Locate the cell with the specified text and output its (X, Y) center coordinate. 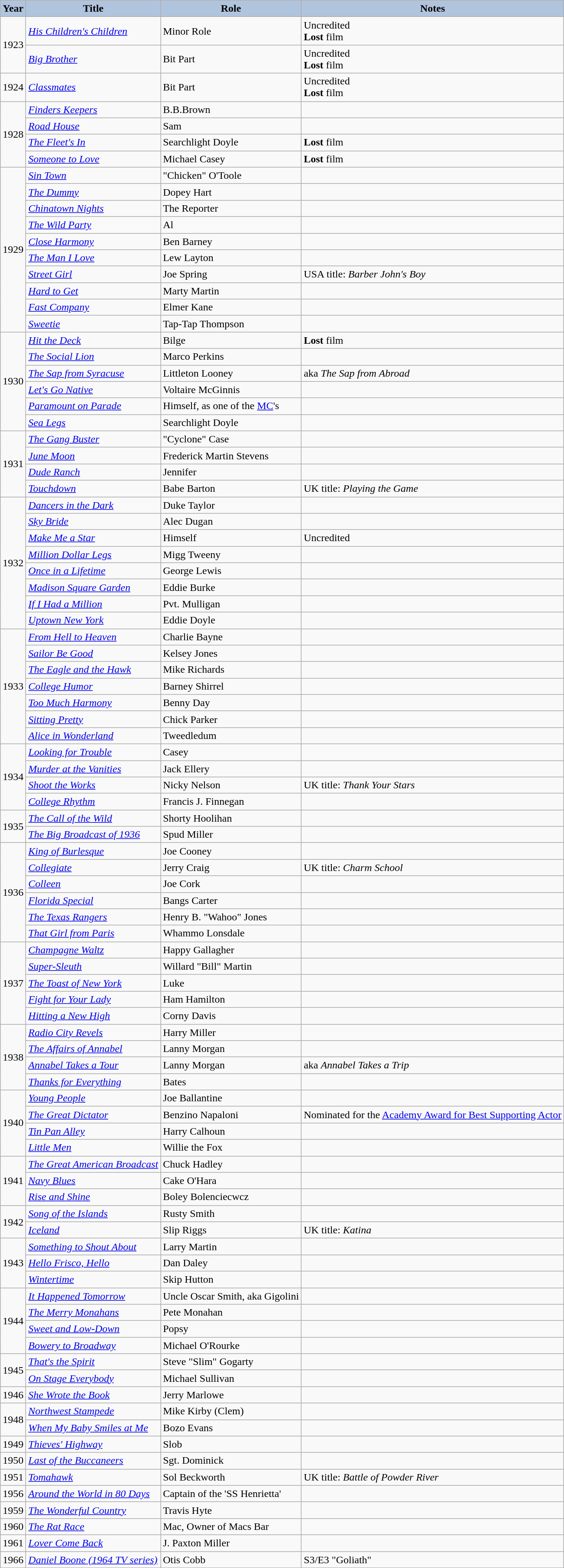
The Fleet's In (94, 142)
Tin Pan Alley (94, 1131)
Dopey Hart (231, 192)
Duke Taylor (231, 505)
S3/E3 "Goliath" (433, 1560)
Sky Bride (94, 522)
The Wonderful Country (94, 1510)
Wintertime (94, 1279)
Tweedledum (231, 736)
1946 (13, 1395)
Himself (231, 538)
Casey (231, 752)
1936 (13, 892)
UK title: Thank Your Stars (433, 785)
The Reporter (231, 208)
Harry Calhoun (231, 1131)
Uncredited (433, 538)
Popsy (231, 1329)
Murder at the Vanities (94, 768)
Dude Ranch (94, 472)
On Stage Everybody (94, 1378)
The Social Lion (94, 357)
If I Had a Million (94, 604)
Chick Parker (231, 719)
Madison Square Garden (94, 587)
Eddie Burke (231, 587)
The Call of the Wild (94, 818)
Thieves' Highway (94, 1444)
Role (231, 9)
Mike Richards (231, 670)
Finders Keepers (94, 110)
Bilge (231, 340)
Happy Gallagher (231, 950)
The Wild Party (94, 225)
Last of the Buccaneers (94, 1461)
Paramount on Parade (94, 406)
The Rat Race (94, 1526)
"Chicken" O'Toole (231, 175)
1950 (13, 1461)
1943 (13, 1263)
UK title: Playing the Game (433, 488)
June Moon (94, 455)
Classmates (94, 87)
The Eagle and the Hawk (94, 670)
Title (94, 9)
Shoot the Works (94, 785)
The Big Broadcast of 1936 (94, 835)
Let's Go Native (94, 390)
Michael O'Rourke (231, 1345)
1960 (13, 1526)
Sailor Be Good (94, 653)
Touchdown (94, 488)
Something to Shout About (94, 1246)
1941 (13, 1181)
Jerry Marlowe (231, 1395)
Spud Miller (231, 835)
Super-Sleuth (94, 966)
Charlie Bayne (231, 637)
Close Harmony (94, 241)
Francis J. Finnegan (231, 802)
She Wrote the Book (94, 1395)
Bozo Evans (231, 1428)
Kelsey Jones (231, 653)
Tomahawk (94, 1477)
The Gang Buster (94, 439)
1923 (13, 45)
Chinatown Nights (94, 208)
1931 (13, 464)
"Cyclone" Case (231, 439)
Sweetie (94, 324)
George Lewis (231, 571)
Babe Barton (231, 488)
Nicky Nelson (231, 785)
Steve "Slim" Gogarty (231, 1362)
Make Me a Star (94, 538)
Northwest Stampede (94, 1411)
Benny Day (231, 703)
Pvt. Mulligan (231, 604)
Around the World in 80 Days (94, 1494)
The Great American Broadcast (94, 1164)
That Girl from Paris (94, 933)
Florida Special (94, 900)
Fast Company (94, 307)
Henry B. "Wahoo" Jones (231, 917)
It Happened Tomorrow (94, 1296)
Barney Shirrel (231, 686)
B.B.Brown (231, 110)
1938 (13, 1057)
Someone to Love (94, 159)
Uncle Oscar Smith, aka Gigolini (231, 1296)
1934 (13, 777)
1959 (13, 1510)
1945 (13, 1370)
Hitting a New High (94, 1016)
Tap-Tap Thompson (231, 324)
Sam (231, 126)
Joe Ballantine (231, 1098)
1942 (13, 1222)
Mike Kirby (Clem) (231, 1411)
Littleton Looney (231, 373)
Bates (231, 1082)
Skip Hutton (231, 1279)
Willie the Fox (231, 1148)
Sol Beckworth (231, 1477)
Sitting Pretty (94, 719)
1961 (13, 1543)
Too Much Harmony (94, 703)
Sgt. Dominick (231, 1461)
Whammo Lonsdale (231, 933)
Jennifer (231, 472)
Pete Monahan (231, 1313)
Champagne Waltz (94, 950)
Corny Davis (231, 1016)
Eddie Doyle (231, 620)
USA title: Barber John's Boy (433, 274)
Slip Riggs (231, 1230)
Fight for Your Lady (94, 999)
His Children's Children (94, 31)
Hard to Get (94, 291)
Voltaire McGinnis (231, 390)
Mac, Owner of Macs Bar (231, 1526)
The Dummy (94, 192)
Looking for Trouble (94, 752)
From Hell to Heaven (94, 637)
Al (231, 225)
Marty Martin (231, 291)
1948 (13, 1420)
The Sap from Syracuse (94, 373)
Jack Ellery (231, 768)
The Merry Monahans (94, 1313)
1944 (13, 1320)
Sin Town (94, 175)
Young People (94, 1098)
Bangs Carter (231, 900)
Radio City Revels (94, 1032)
1928 (13, 134)
Joe Cork (231, 884)
1935 (13, 826)
Lover Come Back (94, 1543)
Colleen (94, 884)
Travis Hyte (231, 1510)
1929 (13, 249)
Dan Daley (231, 1263)
Captain of the 'SS Henrietta' (231, 1494)
aka Annabel Takes a Trip (433, 1065)
The Toast of New York (94, 983)
Willard "Bill" Martin (231, 966)
Minor Role (231, 31)
Annabel Takes a Tour (94, 1065)
Bowery to Broadway (94, 1345)
Slob (231, 1444)
Shorty Hoolihan (231, 818)
That's the Spirit (94, 1362)
When My Baby Smiles at Me (94, 1428)
1937 (13, 983)
Million Dollar Legs (94, 555)
1966 (13, 1560)
Joe Spring (231, 274)
Ben Barney (231, 241)
Jerry Craig (231, 868)
Lew Layton (231, 258)
College Rhythm (94, 802)
Uptown New York (94, 620)
Street Girl (94, 274)
Little Men (94, 1148)
Luke (231, 983)
Sea Legs (94, 423)
King of Burlesque (94, 851)
The Affairs of Annabel (94, 1049)
Frederick Martin Stevens (231, 455)
Iceland (94, 1230)
1940 (13, 1123)
Alec Dugan (231, 522)
Otis Cobb (231, 1560)
Migg Tweeny (231, 555)
Chuck Hadley (231, 1164)
J. Paxton Miller (231, 1543)
Elmer Kane (231, 307)
The Man I Love (94, 258)
Dancers in the Dark (94, 505)
Once in a Lifetime (94, 571)
Ham Hamilton (231, 999)
The Texas Rangers (94, 917)
Navy Blues (94, 1181)
The Great Dictator (94, 1115)
Marco Perkins (231, 357)
Larry Martin (231, 1246)
UK title: Katina (433, 1230)
Collegiate (94, 868)
Benzino Napaloni (231, 1115)
UK title: Battle of Powder River (433, 1477)
Himself, as one of the MC's (231, 406)
Hit the Deck (94, 340)
Notes (433, 9)
Joe Cooney (231, 851)
1933 (13, 686)
1956 (13, 1494)
1951 (13, 1477)
Rise and Shine (94, 1197)
Rusty Smith (231, 1213)
Year (13, 9)
Hello Frisco, Hello (94, 1263)
College Humor (94, 686)
Harry Miller (231, 1032)
Big Brother (94, 59)
1930 (13, 381)
Song of the Islands (94, 1213)
Nominated for the Academy Award for Best Supporting Actor (433, 1115)
1924 (13, 87)
1949 (13, 1444)
aka The Sap from Abroad (433, 373)
Cake O'Hara (231, 1181)
Michael Casey (231, 159)
Sweet and Low-Down (94, 1329)
1932 (13, 563)
Alice in Wonderland (94, 736)
Boley Bolenciecwcz (231, 1197)
Daniel Boone (1964 TV series) (94, 1560)
Thanks for Everything (94, 1082)
Michael Sullivan (231, 1378)
Road House (94, 126)
UK title: Charm School (433, 868)
